Detect which cell encompasses the target text, then output its [X, Y] center coordinate. 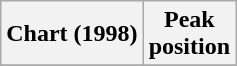
Chart (1998) [72, 34]
Peakposition [189, 34]
